Locate the cell with the specified text and output its [X, Y] center coordinate. 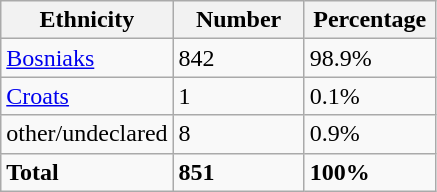
851 [238, 172]
1 [238, 96]
0.1% [370, 96]
Croats [87, 96]
other/undeclared [87, 134]
Total [87, 172]
0.9% [370, 134]
98.9% [370, 58]
Bosniaks [87, 58]
Ethnicity [87, 20]
Percentage [370, 20]
Number [238, 20]
100% [370, 172]
8 [238, 134]
842 [238, 58]
